Search for the cell housing the specified text and yield its (x, y) center coordinate. 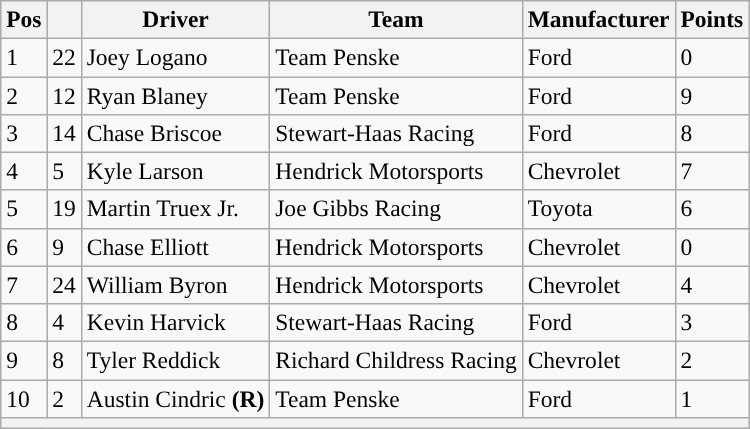
Kevin Harvick (176, 322)
22 (64, 57)
Kyle Larson (176, 171)
Ryan Blaney (176, 95)
Manufacturer (598, 19)
Points (712, 19)
19 (64, 209)
Pos (24, 19)
14 (64, 133)
William Byron (176, 285)
Richard Childress Racing (396, 360)
Joey Logano (176, 57)
10 (24, 398)
Chase Elliott (176, 247)
Joe Gibbs Racing (396, 209)
Chase Briscoe (176, 133)
Team (396, 19)
12 (64, 95)
Driver (176, 19)
Tyler Reddick (176, 360)
Austin Cindric (R) (176, 398)
24 (64, 285)
Toyota (598, 209)
Martin Truex Jr. (176, 209)
